Capture the cell that displays the provided text and extract its (X, Y) central coordinate. 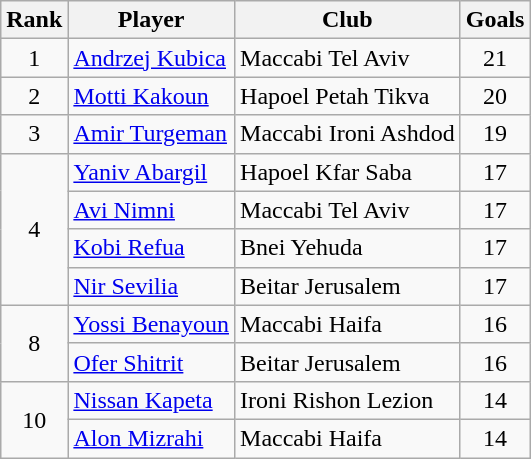
Ironi Rishon Lezion (348, 400)
Nissan Kapeta (152, 400)
Ofer Shitrit (152, 362)
Avi Nimni (152, 210)
Bnei Yehuda (348, 248)
Yossi Benayoun (152, 324)
Player (152, 20)
8 (34, 343)
Hapoel Petah Tikva (348, 96)
Club (348, 20)
3 (34, 134)
19 (495, 134)
Maccabi Ironi Ashdod (348, 134)
Yaniv Abargil (152, 172)
20 (495, 96)
Alon Mizrahi (152, 438)
Hapoel Kfar Saba (348, 172)
4 (34, 229)
Nir Sevilia (152, 286)
1 (34, 58)
Motti Kakoun (152, 96)
Kobi Refua (152, 248)
10 (34, 419)
21 (495, 58)
Goals (495, 20)
2 (34, 96)
Amir Turgeman (152, 134)
Andrzej Kubica (152, 58)
Rank (34, 20)
